Return the [x, y] coordinate for the center point of the cell that contains the specified text.  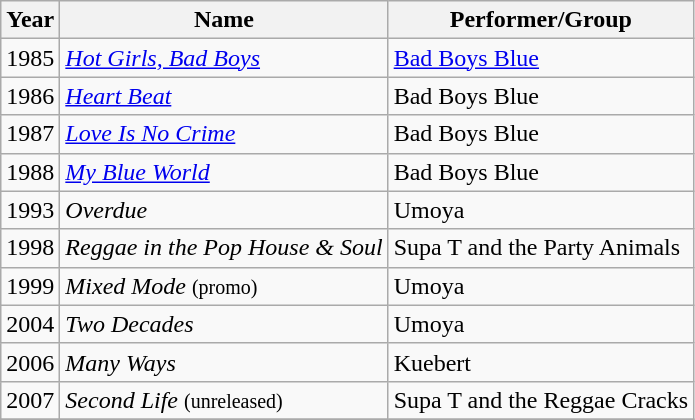
Second Life (unreleased) [224, 400]
1987 [30, 134]
Supa T and the Party Animals [540, 248]
Year [30, 20]
Heart Beat [224, 96]
Many Ways [224, 362]
Overdue [224, 210]
1985 [30, 58]
Supa T and the Reggae Cracks [540, 400]
Name [224, 20]
Two Decades [224, 324]
1986 [30, 96]
Reggae in the Pop House & Soul [224, 248]
2007 [30, 400]
Mixed Mode (promo) [224, 286]
Performer/Group [540, 20]
1993 [30, 210]
1988 [30, 172]
My Blue World [224, 172]
2004 [30, 324]
Hot Girls, Bad Boys [224, 58]
Love Is No Crime [224, 134]
2006 [30, 362]
Kuebert [540, 362]
1998 [30, 248]
1999 [30, 286]
